Scan for the cell matching the given text and deliver its [X, Y] coordinate at center. 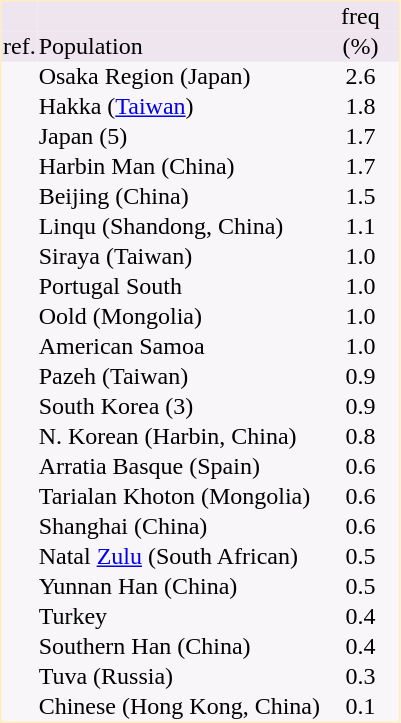
N. Korean (Harbin, China) [179, 437]
Population [179, 47]
ref. [20, 47]
0.8 [360, 437]
South Korea (3) [179, 407]
Siraya (Taiwan) [179, 257]
Arratia Basque (Spain) [179, 467]
0.1 [360, 707]
Shanghai (China) [179, 527]
Japan (5) [179, 137]
Tuva (Russia) [179, 677]
1.8 [360, 107]
Hakka (Taiwan) [179, 107]
Chinese (Hong Kong, China) [179, 707]
Natal Zulu (South African) [179, 557]
2.6 [360, 77]
Tarialan Khoton (Mongolia) [179, 497]
Turkey [179, 617]
Osaka Region (Japan) [179, 77]
freq [360, 17]
Yunnan Han (China) [179, 587]
1.5 [360, 197]
Portugal South [179, 287]
1.1 [360, 227]
Beijing (China) [179, 197]
(%) [360, 47]
Linqu (Shandong, China) [179, 227]
Pazeh (Taiwan) [179, 377]
Oold (Mongolia) [179, 317]
Harbin Man (China) [179, 167]
0.3 [360, 677]
American Samoa [179, 347]
Southern Han (China) [179, 647]
